Extract the [X, Y] coordinate from the center of the cell holding the provided text.  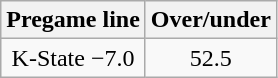
52.5 [210, 58]
K-State −7.0 [74, 58]
Pregame line [74, 20]
Over/under [210, 20]
